Determine the (x, y) coordinate at the center of the cell enclosing the given text.  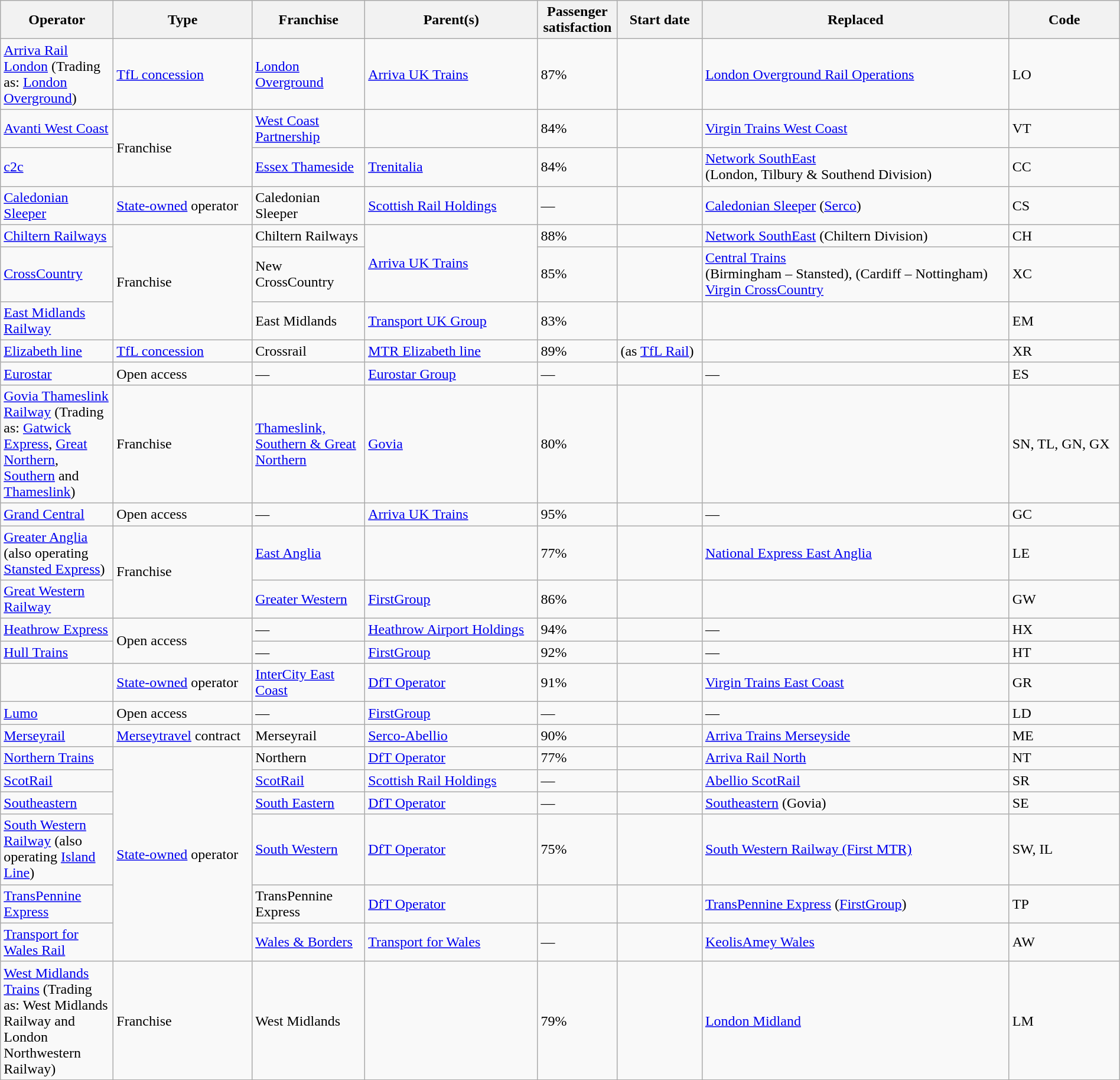
Virgin Trains East Coast (855, 683)
Crossrail (308, 351)
Heathrow Express (57, 630)
SR (1064, 780)
TP (1064, 904)
West Midlands Trains (Trading as: West Midlands Railway and London Northwestern Railway) (57, 1020)
South Western Railway (also operating Island Line) (57, 850)
ME (1064, 736)
TransPennine Express (FirstGroup) (855, 904)
85% (578, 274)
East Midlands Railway (57, 320)
Code (1064, 20)
South Western Railway (First MTR) (855, 850)
Thameslink, Southern & Great Northern (308, 444)
CrossCountry (57, 274)
Essex Thameside (308, 167)
Caledonian Sleeper (Serco) (855, 206)
MTR Elizabeth line (451, 351)
West Midlands (308, 1020)
Grand Central (57, 514)
92% (578, 652)
Hull Trains (57, 652)
SN, TL, GN, GX (1064, 444)
Operator (57, 20)
East Anglia (308, 553)
XR (1064, 351)
Heathrow Airport Holdings (451, 630)
West Coast Partnership (308, 129)
Start date (659, 20)
90% (578, 736)
VT (1064, 129)
EM (1064, 320)
National Express East Anglia (855, 553)
Eurostar (57, 373)
86% (578, 599)
Transport for Wales Rail (57, 942)
Greater Anglia (also operating Stansted Express) (57, 553)
Eurostar Group (451, 373)
InterCity East Coast (308, 683)
Serco-Abellio (451, 736)
LE (1064, 553)
New CrossCountry (308, 274)
South Eastern (308, 803)
LM (1064, 1020)
South Western (308, 850)
80% (578, 444)
LO (1064, 74)
89% (578, 351)
SE (1064, 803)
75% (578, 850)
Greater Western (308, 599)
CC (1064, 167)
Transport UK Group (451, 320)
Trenitalia (451, 167)
95% (578, 514)
94% (578, 630)
SW, IL (1064, 850)
79% (578, 1020)
Southeastern (Govia) (855, 803)
91% (578, 683)
Network SouthEast(London, Tilbury & Southend Division) (855, 167)
Arriva Trains Merseyside (855, 736)
Passengersatisfaction (578, 20)
Parent(s) (451, 20)
HT (1064, 652)
GR (1064, 683)
London Overground (308, 74)
Virgin Trains West Coast (855, 129)
Southeastern (57, 803)
87% (578, 74)
Arriva Rail London (Trading as: London Overground) (57, 74)
Wales & Borders (308, 942)
Type (183, 20)
ES (1064, 373)
London Midland (855, 1020)
Lumo (57, 713)
Arriva Rail North (855, 758)
CS (1064, 206)
83% (578, 320)
CH (1064, 236)
XC (1064, 274)
East Midlands (308, 320)
AW (1064, 942)
NT (1064, 758)
Transport for Wales (451, 942)
GW (1064, 599)
Govia (451, 444)
GC (1064, 514)
KeolisAmey Wales (855, 942)
Abellio ScotRail (855, 780)
Northern Trains (57, 758)
Network SouthEast (Chiltern Division) (855, 236)
Great Western Railway (57, 599)
Central Trains(Birmingham – Stansted), (Cardiff – Nottingham)Virgin CrossCountry (855, 274)
Govia Thameslink Railway (Trading as: Gatwick Express, Great Northern, Southern and Thameslink) (57, 444)
Merseytravel contract (183, 736)
c2c (57, 167)
88% (578, 236)
(as TfL Rail) (659, 351)
Northern (308, 758)
LD (1064, 713)
HX (1064, 630)
Elizabeth line (57, 351)
London Overground Rail Operations (855, 74)
Replaced (855, 20)
Avanti West Coast (57, 129)
